Determine the [x, y] coordinate at the center of the cell enclosing the given text.  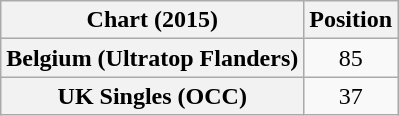
37 [351, 96]
Belgium (Ultratop Flanders) [152, 58]
UK Singles (OCC) [152, 96]
85 [351, 58]
Chart (2015) [152, 20]
Position [351, 20]
